Pinpoint the cell where the given text exists, returning its (X, Y) midpoint coordinate. 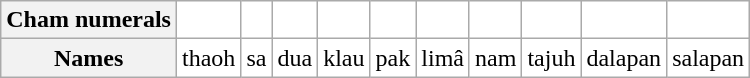
thaoh (208, 58)
pak (393, 58)
dalapan (624, 58)
dua (295, 58)
tajuh (552, 58)
Cham numerals (89, 20)
Names (89, 58)
salapan (708, 58)
nam (495, 58)
sa (256, 58)
klau (344, 58)
limâ (443, 58)
